Provide the [x, y] coordinate of the cell's center where the given text is located.  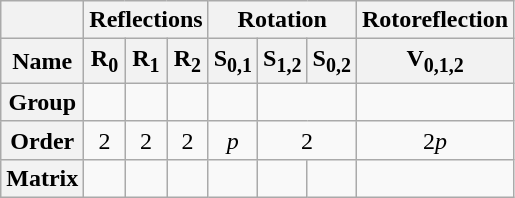
R2 [188, 61]
Order [42, 140]
Rotoreflection [434, 20]
S0,2 [332, 61]
Name [42, 61]
p [232, 140]
Matrix [42, 178]
R1 [146, 61]
Reflections [146, 20]
2p [434, 140]
S0,1 [232, 61]
Rotation [282, 20]
S1,2 [282, 61]
V0,1,2 [434, 61]
Group [42, 102]
R0 [104, 61]
